Search for the cell housing the specified text and yield its (X, Y) center coordinate. 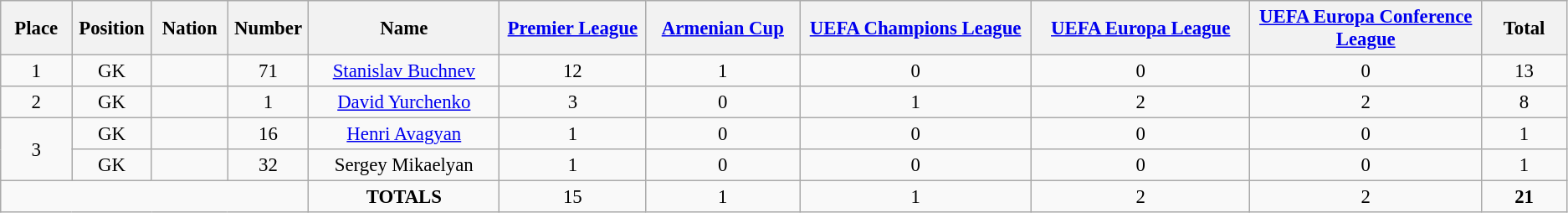
71 (268, 71)
Place (37, 29)
Henri Avagyan (404, 134)
Nation (189, 29)
Number (268, 29)
Stanislav Buchnev (404, 71)
12 (572, 71)
Total (1524, 29)
UEFA Europa Conference League (1366, 29)
15 (572, 197)
Position (112, 29)
Name (404, 29)
8 (1524, 102)
Sergey Mikaelyan (404, 165)
21 (1524, 197)
32 (268, 165)
Premier League (572, 29)
13 (1524, 71)
UEFA Europa League (1141, 29)
16 (268, 134)
TOTALS (404, 197)
Armenian Cup (723, 29)
UEFA Champions League (915, 29)
David Yurchenko (404, 102)
